Extract the [X, Y] coordinate from the center of the cell holding the provided text.  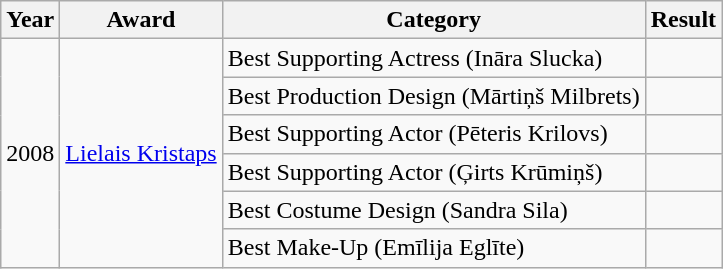
Best Supporting Actor (Pēteris Krilovs) [434, 134]
Best Supporting Actor (Ģirts Krūmiņš) [434, 172]
Best Supporting Actress (Ināra Slucka) [434, 58]
Award [141, 20]
Category [434, 20]
Year [30, 20]
Best Production Design (Mārtiņš Milbrets) [434, 96]
Best Make-Up (Emīlija Eglīte) [434, 248]
2008 [30, 153]
Best Costume Design (Sandra Sila) [434, 210]
Result [683, 20]
Lielais Kristaps [141, 153]
